Provide the (X, Y) coordinate of the cell's center where the given text is located.  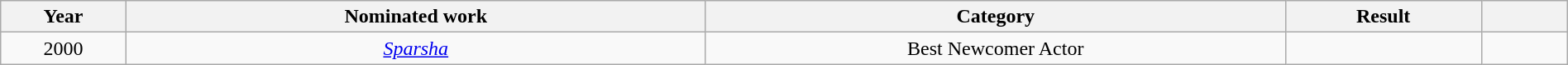
Category (996, 17)
Sparsha (415, 48)
2000 (64, 48)
Best Newcomer Actor (996, 48)
Result (1383, 17)
Nominated work (415, 17)
Year (64, 17)
